Return [X, Y] of the center of cell containing provided text 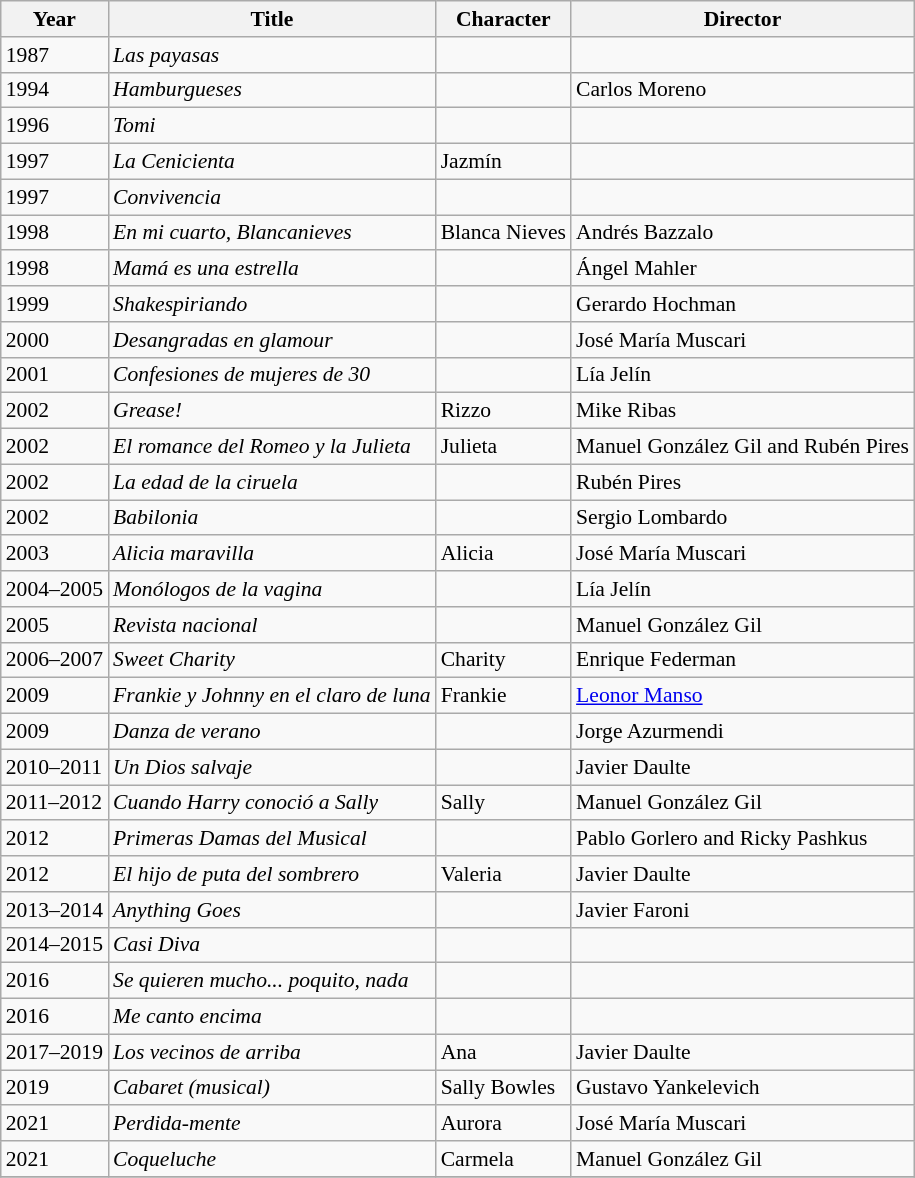
Perdida-mente [272, 1124]
Anything Goes [272, 910]
Monólogos de la vagina [272, 589]
Alicia maravilla [272, 554]
Aurora [504, 1124]
2005 [54, 625]
El hijo de puta del sombrero [272, 874]
Un Dios salvaje [272, 767]
Danza de verano [272, 732]
Cabaret (musical) [272, 1088]
Rizzo [504, 411]
2001 [54, 375]
Babilonia [272, 518]
Valeria [504, 874]
Pablo Gorlero and Ricky Pashkus [742, 839]
Andrés Bazzalo [742, 233]
Mike Ribas [742, 411]
Casi Diva [272, 945]
Character [504, 19]
Alicia [504, 554]
Primeras Damas del Musical [272, 839]
Coqueluche [272, 1159]
2014–2015 [54, 945]
Confesiones de mujeres de 30 [272, 375]
Year [54, 19]
1996 [54, 126]
2017–2019 [54, 1052]
Hamburgueses [272, 90]
En mi cuarto, Blancanieves [272, 233]
La Cenicienta [272, 162]
Cuando Harry conoció a Sally [272, 803]
Leonor Manso [742, 696]
Las payasas [272, 55]
Sally [504, 803]
Javier Faroni [742, 910]
Charity [504, 660]
2013–2014 [54, 910]
2006–2007 [54, 660]
Frankie y Johnny en el claro de luna [272, 696]
Gerardo Hochman [742, 304]
Convivencia [272, 197]
El romance del Romeo y la Julieta [272, 447]
La edad de la ciruela [272, 482]
Manuel González Gil and Rubén Pires [742, 447]
Shakespiriando [272, 304]
Enrique Federman [742, 660]
Blanca Nieves [504, 233]
Tomi [272, 126]
2003 [54, 554]
Rubén Pires [742, 482]
Jorge Azurmendi [742, 732]
Ana [504, 1052]
Julieta [504, 447]
Desangradas en glamour [272, 340]
Frankie [504, 696]
Se quieren mucho... poquito, nada [272, 981]
1999 [54, 304]
2011–2012 [54, 803]
1994 [54, 90]
2000 [54, 340]
Sally Bowles [504, 1088]
2010–2011 [54, 767]
Title [272, 19]
Ángel Mahler [742, 269]
Carmela [504, 1159]
2004–2005 [54, 589]
Jazmín [504, 162]
Sergio Lombardo [742, 518]
Grease! [272, 411]
Sweet Charity [272, 660]
Los vecinos de arriba [272, 1052]
Gustavo Yankelevich [742, 1088]
Me canto encima [272, 1017]
Director [742, 19]
Revista nacional [272, 625]
Mamá es una estrella [272, 269]
2019 [54, 1088]
Carlos Moreno [742, 90]
1987 [54, 55]
